Find where the given text appears and provide that cell's center as [x, y] coordinate. 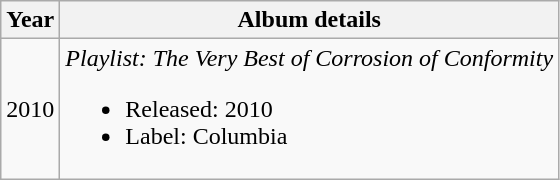
Year [30, 20]
Album details [310, 20]
2010 [30, 109]
Playlist: The Very Best of Corrosion of ConformityReleased: 2010Label: Columbia [310, 109]
